From the cell containing the given text, extract its center point as [X, Y] coordinate. 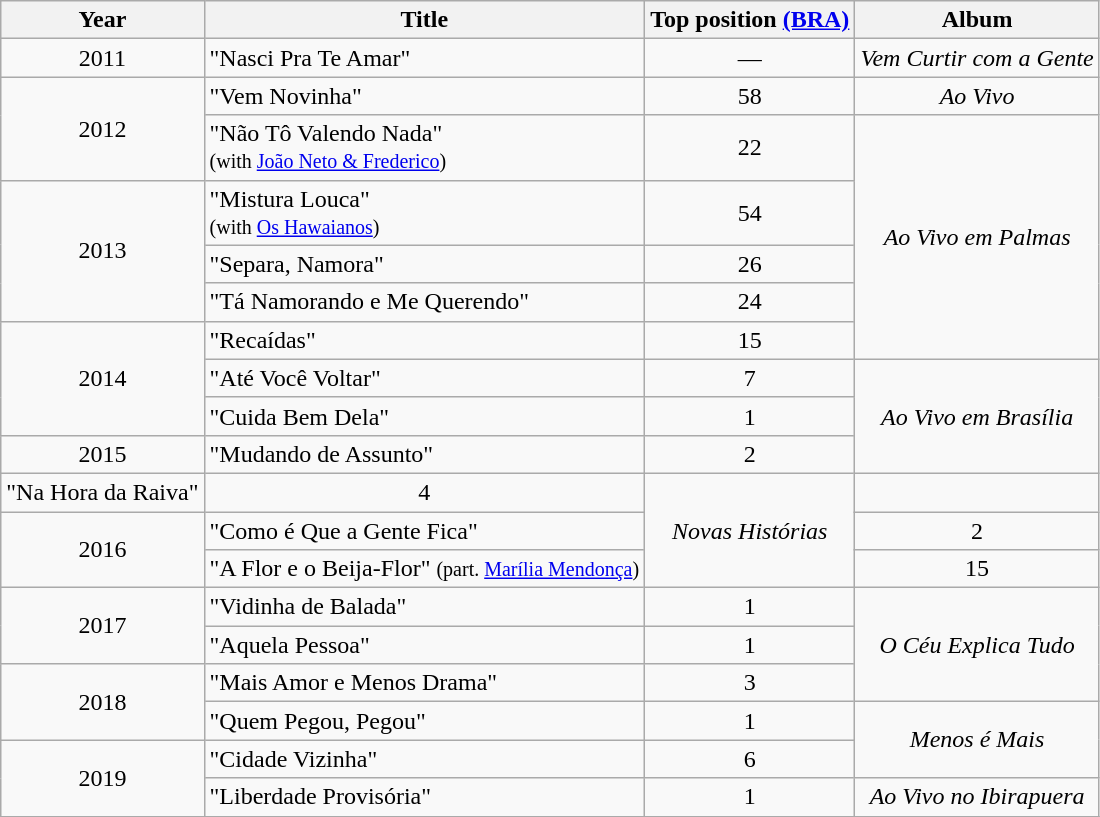
Album [977, 20]
24 [750, 302]
"Até Você Voltar" [424, 378]
"Quem Pegou, Pegou" [424, 721]
O Céu Explica Tudo [977, 645]
2019 [102, 778]
2012 [102, 128]
2018 [102, 702]
Ao Vivo no Ibirapuera [977, 797]
"Vidinha de Balada" [424, 607]
Top position (BRA) [750, 20]
Ao Vivo em Brasília [977, 416]
Title [424, 20]
"Aquela Pessoa" [424, 645]
2014 [102, 378]
"Não Tô Valendo Nada" (with João Neto & Frederico) [424, 148]
4 [424, 492]
2011 [102, 58]
58 [750, 96]
2013 [102, 250]
"Vem Novinha" [424, 96]
Ao Vivo [977, 96]
3 [750, 683]
"Mudando de Assunto" [424, 454]
54 [750, 212]
— [750, 58]
"Como é Que a Gente Fica" [424, 531]
"Nasci Pra Te Amar" [424, 58]
"Recaídas" [424, 340]
"Cidade Vizinha" [424, 759]
Novas Histórias [750, 530]
"A Flor e o Beija-Flor" (part. Marília Mendonça) [424, 569]
Menos é Mais [977, 740]
Vem Curtir com a Gente [977, 58]
7 [750, 378]
6 [750, 759]
2016 [102, 550]
2017 [102, 626]
"Na Hora da Raiva" [102, 492]
26 [750, 264]
Ao Vivo em Palmas [977, 237]
"Cuida Bem Dela" [424, 416]
"Mistura Louca" (with Os Hawaianos) [424, 212]
2015 [102, 454]
"Separa, Namora" [424, 264]
22 [750, 148]
"Tá Namorando e Me Querendo" [424, 302]
"Liberdade Provisória" [424, 797]
"Mais Amor e Menos Drama" [424, 683]
Year [102, 20]
